Return the (X, Y) coordinate for the center point of the cell that contains the specified text.  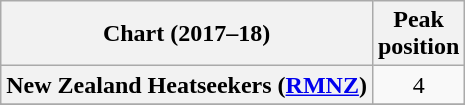
New Zealand Heatseekers (RMNZ) (187, 85)
Peakposition (418, 34)
4 (418, 85)
Chart (2017–18) (187, 34)
